Provide the (x, y) coordinate of the cell's center where the given text is located.  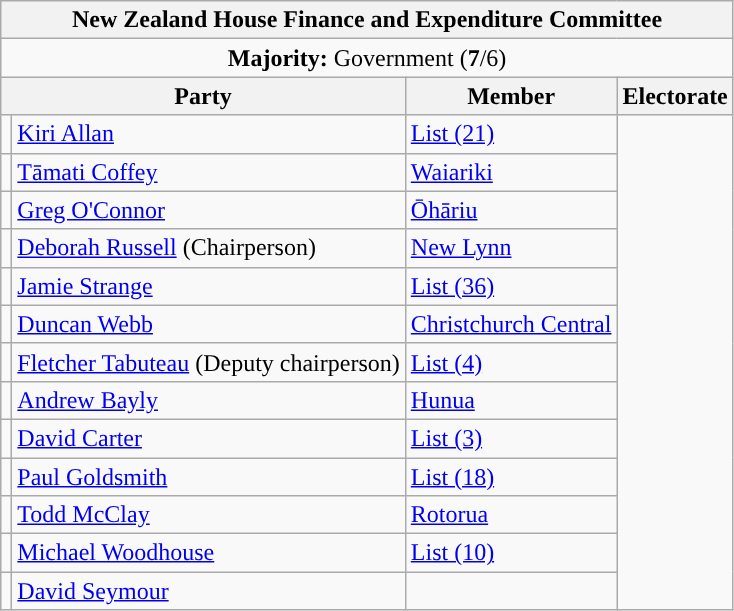
Jamie Strange (208, 286)
Hunua (511, 400)
Majority: Government (7/6) (368, 58)
Deborah Russell (Chairperson) (208, 248)
Member (511, 96)
List (36) (511, 286)
Duncan Webb (208, 324)
Ōhāriu (511, 210)
New Lynn (511, 248)
List (10) (511, 553)
Andrew Bayly (208, 400)
Rotorua (511, 515)
List (21) (511, 134)
List (4) (511, 362)
David Seymour (208, 591)
Tāmati Coffey (208, 172)
Electorate (675, 96)
David Carter (208, 438)
Fletcher Tabuteau (Deputy chairperson) (208, 362)
Waiariki (511, 172)
Paul Goldsmith (208, 477)
Michael Woodhouse (208, 553)
Todd McClay (208, 515)
List (3) (511, 438)
Greg O'Connor (208, 210)
Kiri Allan (208, 134)
Party (204, 96)
List (18) (511, 477)
New Zealand House Finance and Expenditure Committee (368, 20)
Christchurch Central (511, 324)
